Provide the (x, y) coordinate of the cell's center where the given text is located.  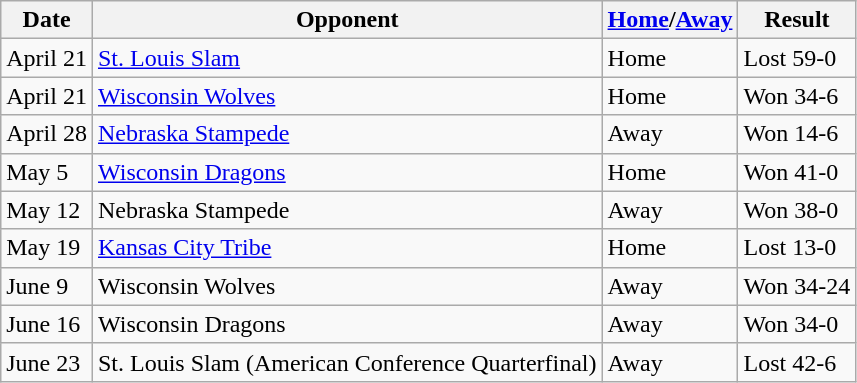
Result (797, 20)
Kansas City Tribe (347, 248)
St. Louis Slam (347, 58)
April 28 (47, 134)
June 16 (47, 324)
Won 34-0 (797, 324)
Lost 42-6 (797, 362)
May 19 (47, 248)
St. Louis Slam (American Conference Quarterfinal) (347, 362)
Home/Away (670, 20)
Won 14-6 (797, 134)
Opponent (347, 20)
Won 41-0 (797, 172)
Won 34-24 (797, 286)
Lost 13-0 (797, 248)
Date (47, 20)
May 12 (47, 210)
June 23 (47, 362)
Won 34-6 (797, 96)
June 9 (47, 286)
May 5 (47, 172)
Won 38-0 (797, 210)
Lost 59-0 (797, 58)
